Find where the given text appears and provide that cell's center as (X, Y) coordinate. 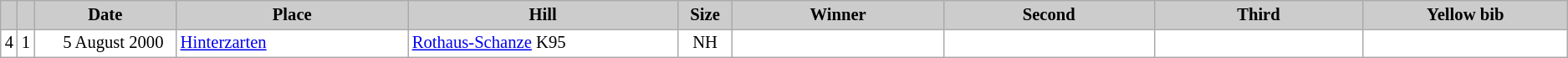
Yellow bib (1465, 14)
Rothaus-Schanze K95 (543, 43)
5 August 2000 (105, 43)
NH (705, 43)
Second (1049, 14)
Place (293, 14)
Date (105, 14)
Hinterzarten (293, 43)
1 (26, 43)
Hill (543, 14)
4 (9, 43)
Third (1259, 14)
Size (705, 14)
Winner (838, 14)
